Output the (x, y) coordinate of the center of the cell containing the given text.  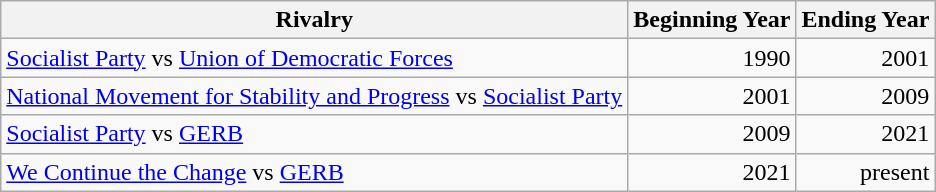
National Movement for Stability and Progress vs Socialist Party (314, 96)
Ending Year (866, 20)
Rivalry (314, 20)
Socialist Party vs GERB (314, 134)
We Continue the Change vs GERB (314, 172)
present (866, 172)
Beginning Year (712, 20)
1990 (712, 58)
Socialist Party vs Union of Democratic Forces (314, 58)
